Determine the [x, y] coordinate at the center of the cell enclosing the given text.  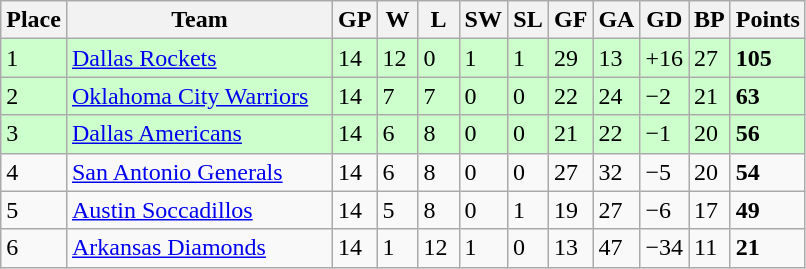
Team [199, 20]
Dallas Americans [199, 134]
3 [34, 134]
63 [768, 96]
Place [34, 20]
−2 [664, 96]
105 [768, 58]
56 [768, 134]
Dallas Rockets [199, 58]
19 [571, 210]
17 [710, 210]
−1 [664, 134]
11 [710, 248]
GP [355, 20]
Austin Soccadillos [199, 210]
Oklahoma City Warriors [199, 96]
L [438, 20]
SL [528, 20]
SW [483, 20]
+16 [664, 58]
−6 [664, 210]
2 [34, 96]
49 [768, 210]
47 [616, 248]
Arkansas Diamonds [199, 248]
−5 [664, 172]
54 [768, 172]
San Antonio Generals [199, 172]
GA [616, 20]
−34 [664, 248]
Points [768, 20]
W [398, 20]
4 [34, 172]
29 [571, 58]
BP [710, 20]
32 [616, 172]
GD [664, 20]
GF [571, 20]
24 [616, 96]
